Pinpoint the cell where the given text exists, returning its [x, y] midpoint coordinate. 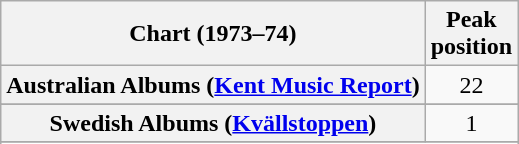
Swedish Albums (Kvällstoppen) [213, 123]
1 [471, 123]
22 [471, 85]
Peak position [471, 34]
Australian Albums (Kent Music Report) [213, 85]
Chart (1973–74) [213, 34]
